Capture the cell that displays the provided text and extract its (x, y) central coordinate. 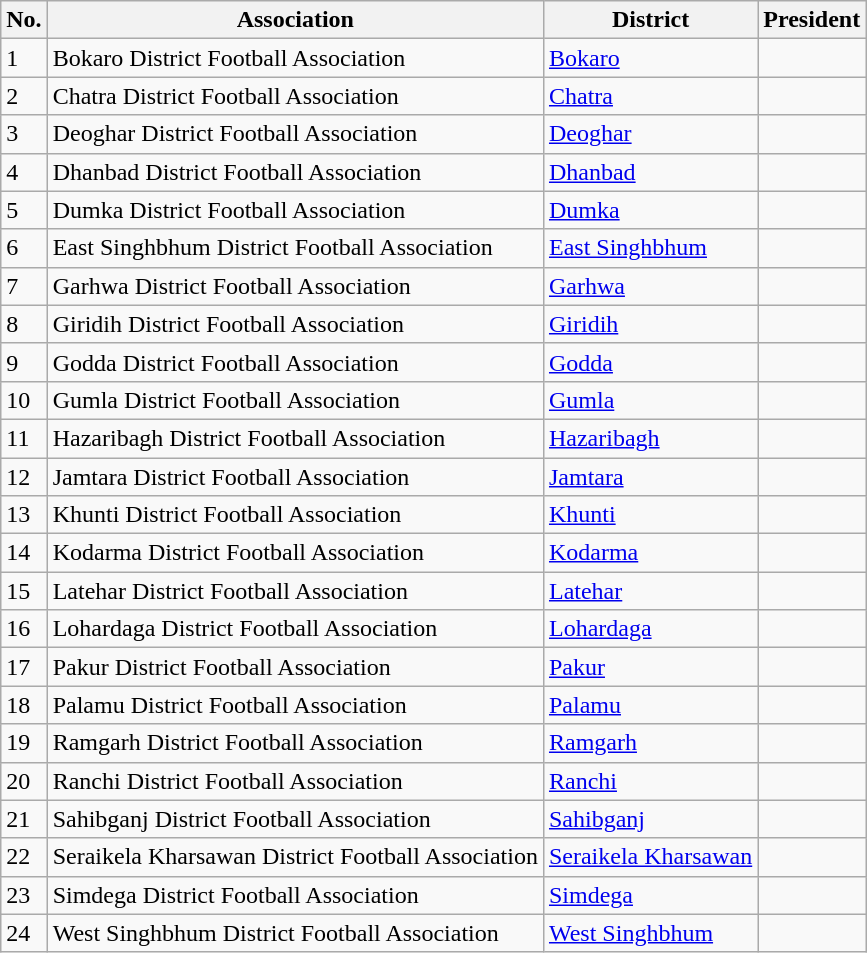
Pakur (650, 667)
Latehar District Football Association (295, 591)
1 (24, 58)
Godda District Football Association (295, 362)
5 (24, 210)
Ranchi District Football Association (295, 781)
West Singhbhum District Football Association (295, 933)
Latehar (650, 591)
2 (24, 96)
Ramgarh (650, 743)
Garhwa District Football Association (295, 286)
Dhanbad (650, 172)
10 (24, 400)
18 (24, 705)
Jamtara (650, 477)
Garhwa (650, 286)
16 (24, 629)
Simdega (650, 895)
Chatra District Football Association (295, 96)
Bokaro District Football Association (295, 58)
7 (24, 286)
Gumla (650, 400)
Kodarma District Football Association (295, 553)
Hazaribagh District Football Association (295, 438)
West Singhbhum (650, 933)
Pakur District Football Association (295, 667)
Simdega District Football Association (295, 895)
22 (24, 857)
Association (295, 20)
23 (24, 895)
3 (24, 134)
Dumka (650, 210)
Palamu District Football Association (295, 705)
13 (24, 515)
No. (24, 20)
Sahibganj District Football Association (295, 819)
6 (24, 248)
15 (24, 591)
17 (24, 667)
24 (24, 933)
12 (24, 477)
Lohardaga District Football Association (295, 629)
Dumka District Football Association (295, 210)
East Singhbhum District Football Association (295, 248)
Giridih District Football Association (295, 324)
Godda (650, 362)
Deoghar (650, 134)
Jamtara District Football Association (295, 477)
19 (24, 743)
8 (24, 324)
Gumla District Football Association (295, 400)
Ranchi (650, 781)
District (650, 20)
Kodarma (650, 553)
Hazaribagh (650, 438)
Deoghar District Football Association (295, 134)
Khunti District Football Association (295, 515)
President (812, 20)
Seraikela Kharsawan District Football Association (295, 857)
Giridih (650, 324)
20 (24, 781)
Bokaro (650, 58)
Lohardaga (650, 629)
East Singhbhum (650, 248)
Seraikela Kharsawan (650, 857)
11 (24, 438)
9 (24, 362)
Ramgarh District Football Association (295, 743)
Palamu (650, 705)
Chatra (650, 96)
Dhanbad District Football Association (295, 172)
4 (24, 172)
14 (24, 553)
Khunti (650, 515)
21 (24, 819)
Sahibganj (650, 819)
